Detect which cell encompasses the target text, then output its [X, Y] center coordinate. 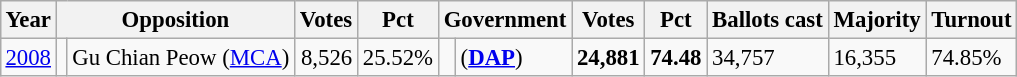
Year [28, 20]
(DAP) [513, 57]
Government [504, 20]
Opposition [175, 20]
74.48 [676, 57]
Gu Chian Peow (MCA) [181, 57]
74.85% [972, 57]
Turnout [972, 20]
34,757 [768, 57]
8,526 [326, 57]
24,881 [608, 57]
16,355 [877, 57]
Majority [877, 20]
25.52% [398, 57]
Ballots cast [768, 20]
2008 [28, 57]
